For the text-containing cell, return its midpoint in [X, Y] coordinate format. 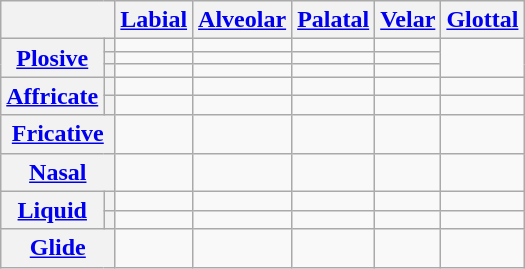
Alveolar [242, 20]
Palatal [334, 20]
Glide [58, 248]
Fricative [58, 134]
Liquid [52, 210]
Nasal [58, 172]
Glottal [482, 20]
Labial [154, 20]
Velar [408, 20]
Plosive [52, 58]
Affricate [52, 96]
